Detect which cell encompasses the target text, then output its [X, Y] center coordinate. 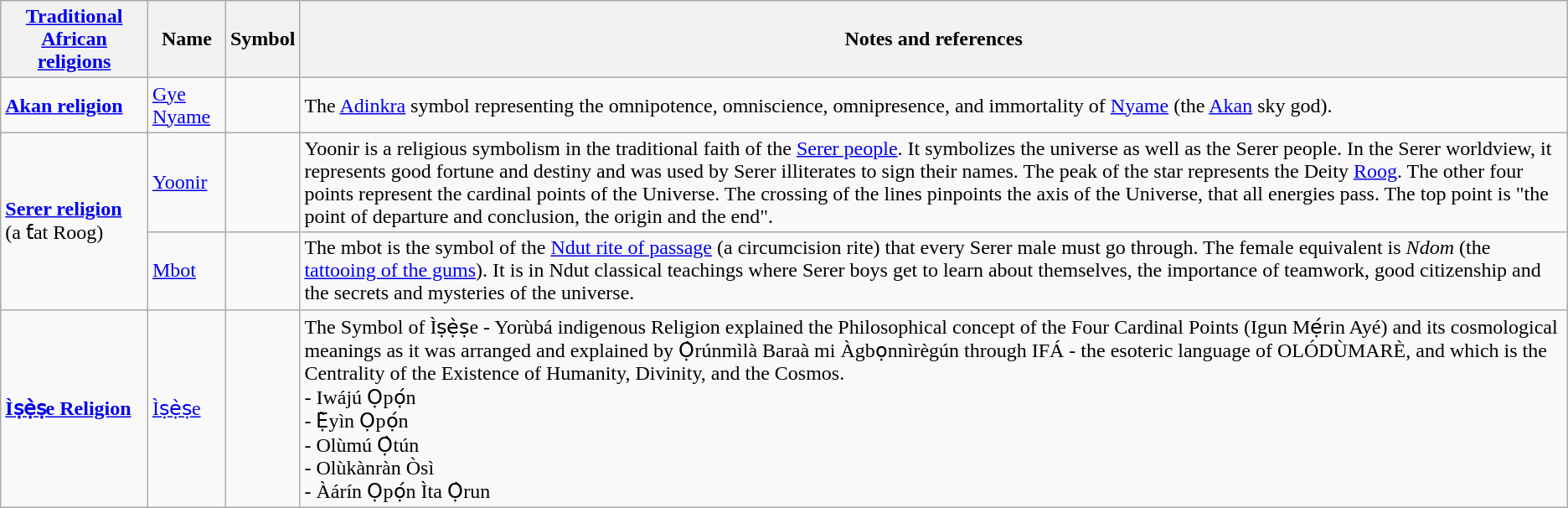
Traditional African religions [75, 39]
Name [186, 39]
Akan religion [75, 106]
Serer religion (a ƭat Roog) [75, 221]
The Adinkra symbol representing the omnipotence, omniscience, omnipresence, and immortality of Nyame (the Akan sky god). [933, 106]
Gye Nyame [186, 106]
Mbot [186, 271]
Yoonir [186, 183]
Symbol [262, 39]
Ìṣẹ̀ṣe Religion [75, 408]
Ìṣẹ̀ṣe [186, 408]
Notes and references [933, 39]
